Detect which cell encompasses the target text, then output its (X, Y) center coordinate. 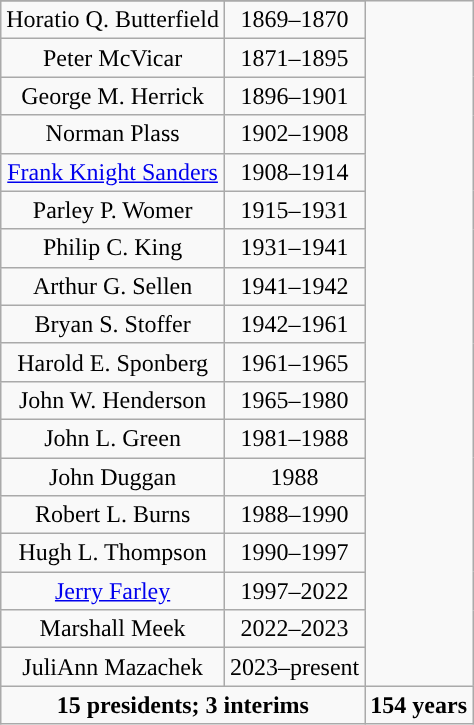
Harold E. Sponberg (113, 362)
1869–1870 (294, 20)
1915–1931 (294, 210)
John Duggan (113, 477)
1961–1965 (294, 362)
Hugh L. Thompson (113, 553)
2022–2023 (294, 629)
1902–1908 (294, 134)
1941–1942 (294, 286)
Robert L. Burns (113, 515)
Parley P. Womer (113, 210)
154 years (419, 705)
1896–1901 (294, 96)
1908–1914 (294, 172)
1931–1941 (294, 248)
Bryan S. Stoffer (113, 324)
Peter McVicar (113, 58)
1871–1895 (294, 58)
John L. Green (113, 438)
Philip C. King (113, 248)
1965–1980 (294, 400)
John W. Henderson (113, 400)
1981–1988 (294, 438)
Frank Knight Sanders (113, 172)
1988–1990 (294, 515)
1997–2022 (294, 591)
Horatio Q. Butterfield (113, 20)
2023–present (294, 667)
1990–1997 (294, 553)
JuliAnn Mazachek (113, 667)
15 presidents; 3 interims (183, 705)
George M. Herrick (113, 96)
Arthur G. Sellen (113, 286)
Jerry Farley (113, 591)
Marshall Meek (113, 629)
1988 (294, 477)
1942–1961 (294, 324)
Norman Plass (113, 134)
